From the cell containing the given text, extract its center point as [x, y] coordinate. 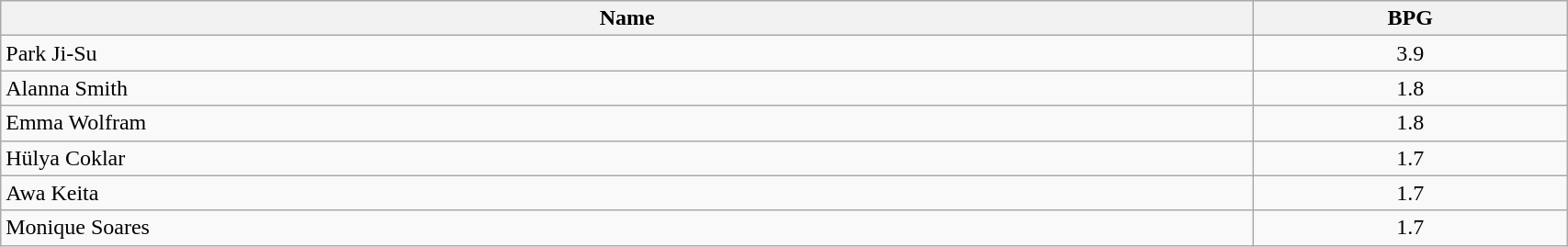
Park Ji-Su [627, 53]
Awa Keita [627, 193]
3.9 [1411, 53]
Alanna Smith [627, 88]
BPG [1411, 18]
Monique Soares [627, 228]
Emma Wolfram [627, 123]
Hülya Coklar [627, 158]
Name [627, 18]
